Locate the cell with the specified text and output its [X, Y] center coordinate. 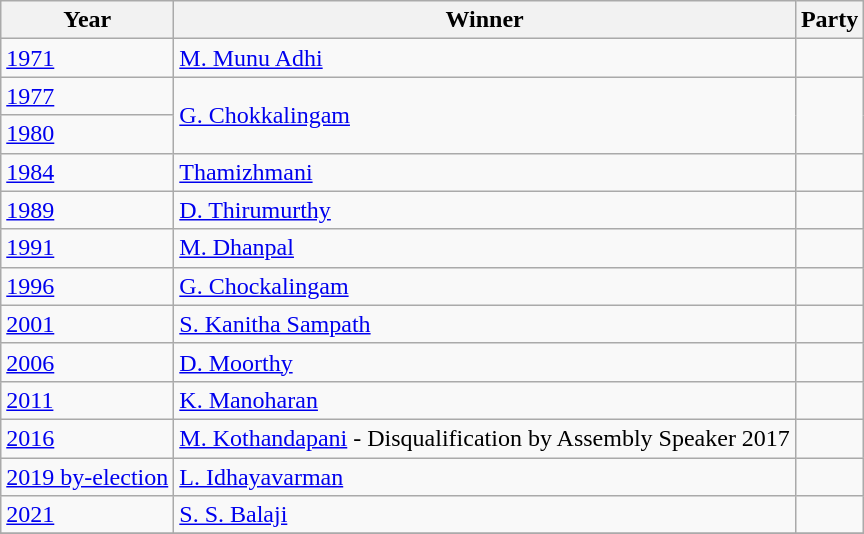
G. Chokkalingam [485, 115]
1971 [88, 58]
1984 [88, 172]
1977 [88, 96]
1996 [88, 286]
Party [829, 20]
2021 [88, 515]
L. Idhayavarman [485, 477]
2019 by-election [88, 477]
Year [88, 20]
S. S. Balaji [485, 515]
G. Chockalingam [485, 286]
D. Thirumurthy [485, 210]
D. Moorthy [485, 362]
2006 [88, 362]
M. Dhanpal [485, 248]
2011 [88, 400]
2001 [88, 324]
Thamizhmani [485, 172]
S. Kanitha Sampath [485, 324]
1980 [88, 134]
M. Munu Adhi [485, 58]
1989 [88, 210]
K. Manoharan [485, 400]
1991 [88, 248]
2016 [88, 438]
Winner [485, 20]
M. Kothandapani - Disqualification by Assembly Speaker 2017 [485, 438]
